From the cell containing the given text, extract its center point as (x, y) coordinate. 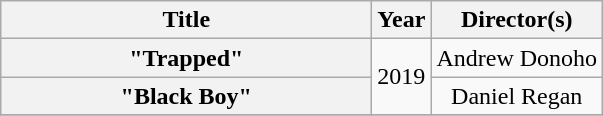
Andrew Donoho (517, 58)
2019 (402, 77)
Year (402, 20)
Title (186, 20)
Daniel Regan (517, 96)
"Trapped" (186, 58)
Director(s) (517, 20)
"Black Boy" (186, 96)
